Find where the given text appears and provide that cell's center as (X, Y) coordinate. 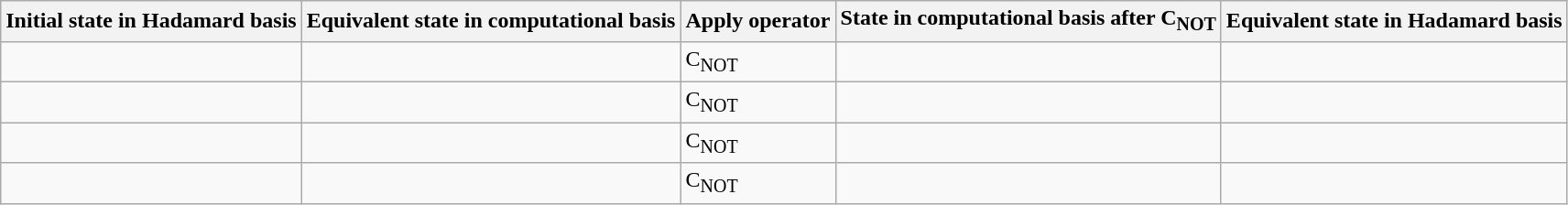
Equivalent state in Hadamard basis (1394, 21)
Equivalent state in computational basis (491, 21)
Apply operator (758, 21)
Initial state in Hadamard basis (151, 21)
State in computational basis after CNOT (1028, 21)
